Provide the (X, Y) coordinate of the cell's center where the given text is located.  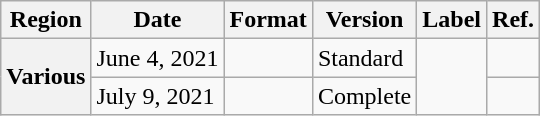
Format (268, 20)
Ref. (514, 20)
Various (46, 77)
Version (364, 20)
Region (46, 20)
Date (158, 20)
July 9, 2021 (158, 96)
Complete (364, 96)
June 4, 2021 (158, 58)
Standard (364, 58)
Label (452, 20)
